For the text-containing cell, return its midpoint in [x, y] coordinate format. 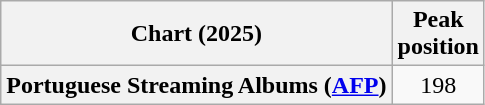
198 [438, 85]
Peakposition [438, 34]
Chart (2025) [196, 34]
Portuguese Streaming Albums (AFP) [196, 85]
